Return the (X, Y) coordinate for the center point of the cell that contains the specified text.  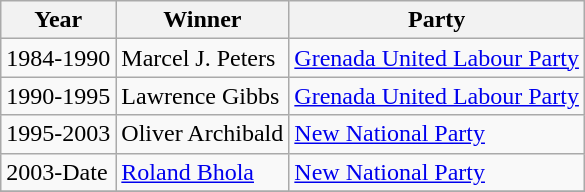
Party (437, 20)
Oliver Archibald (202, 134)
2003-Date (58, 172)
1995-2003 (58, 134)
Lawrence Gibbs (202, 96)
Marcel J. Peters (202, 58)
1990-1995 (58, 96)
Roland Bhola (202, 172)
Year (58, 20)
Winner (202, 20)
1984-1990 (58, 58)
